Determine the [X, Y] coordinate at the center of the cell enclosing the given text.  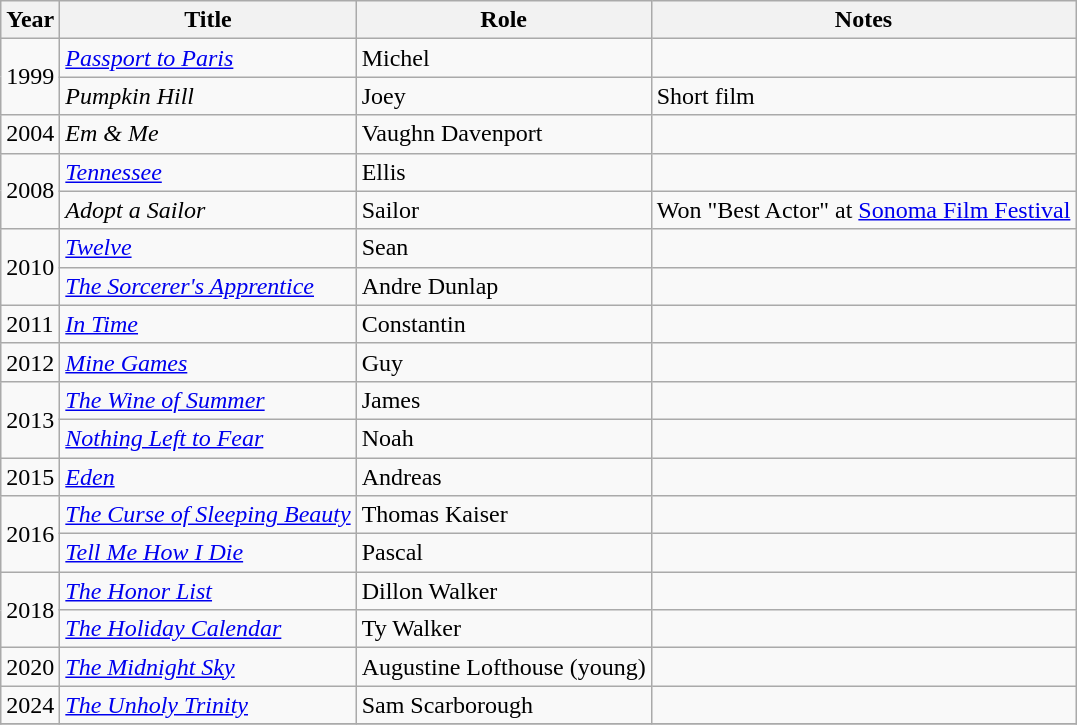
1999 [30, 77]
The Curse of Sleeping Beauty [208, 515]
The Honor List [208, 591]
2020 [30, 667]
Notes [864, 20]
Sam Scarborough [504, 705]
2015 [30, 477]
2011 [30, 324]
Joey [504, 96]
Short film [864, 96]
2018 [30, 610]
Tell Me How I Die [208, 553]
Dillon Walker [504, 591]
Ty Walker [504, 629]
Ellis [504, 172]
2010 [30, 267]
Eden [208, 477]
Sailor [504, 210]
Guy [504, 362]
2004 [30, 134]
2012 [30, 362]
2013 [30, 419]
James [504, 400]
Michel [504, 58]
Title [208, 20]
Em & Me [208, 134]
The Wine of Summer [208, 400]
2024 [30, 705]
Twelve [208, 248]
Role [504, 20]
Won "Best Actor" at Sonoma Film Festival [864, 210]
Andre Dunlap [504, 286]
Passport to Paris [208, 58]
Adopt a Sailor [208, 210]
Tennessee [208, 172]
The Sorcerer's Apprentice [208, 286]
Vaughn Davenport [504, 134]
The Holiday Calendar [208, 629]
2016 [30, 534]
Thomas Kaiser [504, 515]
Augustine Lofthouse (young) [504, 667]
Constantin [504, 324]
Andreas [504, 477]
Nothing Left to Fear [208, 438]
Year [30, 20]
The Unholy Trinity [208, 705]
2008 [30, 191]
The Midnight Sky [208, 667]
Sean [504, 248]
Pumpkin Hill [208, 96]
Pascal [504, 553]
Mine Games [208, 362]
In Time [208, 324]
Noah [504, 438]
